Determine the (X, Y) coordinate at the center of the cell enclosing the given text.  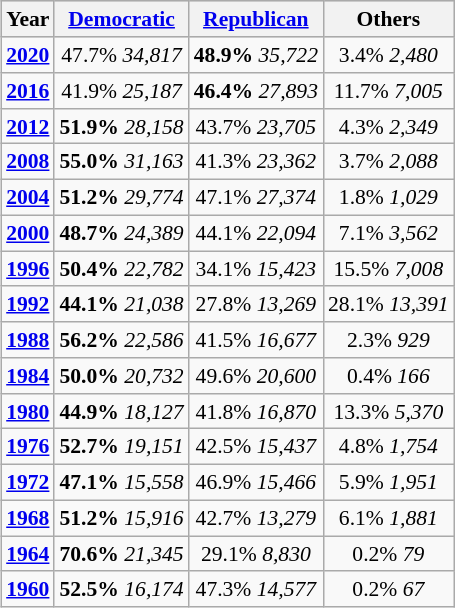
2004 (28, 197)
1996 (28, 269)
70.6% 21,345 (121, 554)
1964 (28, 554)
41.9% 25,187 (121, 91)
1968 (28, 518)
34.1% 15,423 (256, 269)
47.3% 14,577 (256, 589)
55.0% 31,163 (121, 162)
4.3% 2,349 (388, 126)
Year (28, 19)
1980 (28, 411)
1972 (28, 482)
0.2% 67 (388, 589)
41.8% 16,870 (256, 411)
27.8% 13,269 (256, 304)
41.5% 16,677 (256, 340)
2016 (28, 91)
5.9% 1,951 (388, 482)
41.3% 23,362 (256, 162)
1992 (28, 304)
2008 (28, 162)
1988 (28, 340)
15.5% 7,008 (388, 269)
43.7% 23,705 (256, 126)
48.9% 35,722 (256, 55)
Others (388, 19)
28.1% 13,391 (388, 304)
56.2% 22,586 (121, 340)
4.8% 1,754 (388, 447)
49.6% 20,600 (256, 376)
1960 (28, 589)
42.7% 13,279 (256, 518)
47.7% 34,817 (121, 55)
3.7% 2,088 (388, 162)
7.1% 3,562 (388, 233)
Republican (256, 19)
6.1% 1,881 (388, 518)
29.1% 8,830 (256, 554)
Democratic (121, 19)
0.2% 79 (388, 554)
0.4% 166 (388, 376)
2020 (28, 55)
1.8% 1,029 (388, 197)
52.7% 19,151 (121, 447)
48.7% 24,389 (121, 233)
51.2% 15,916 (121, 518)
11.7% 7,005 (388, 91)
2012 (28, 126)
3.4% 2,480 (388, 55)
13.3% 5,370 (388, 411)
52.5% 16,174 (121, 589)
2.3% 929 (388, 340)
46.4% 27,893 (256, 91)
44.1% 22,094 (256, 233)
50.4% 22,782 (121, 269)
47.1% 15,558 (121, 482)
2000 (28, 233)
50.0% 20,732 (121, 376)
42.5% 15,437 (256, 447)
44.1% 21,038 (121, 304)
1984 (28, 376)
1976 (28, 447)
44.9% 18,127 (121, 411)
46.9% 15,466 (256, 482)
51.9% 28,158 (121, 126)
47.1% 27,374 (256, 197)
51.2% 29,774 (121, 197)
